For the text-containing cell, return its midpoint in (X, Y) coordinate format. 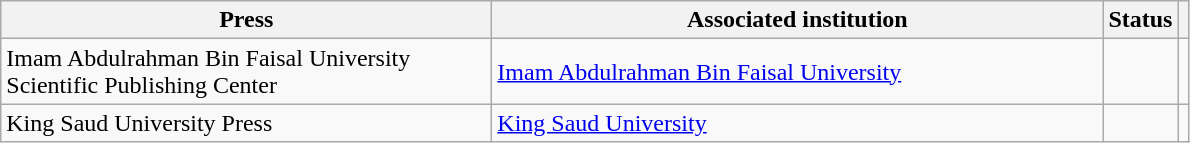
Press (246, 20)
Associated institution (798, 20)
Imam Abdulrahman Bin Faisal University Scientific Publishing Center (246, 72)
King Saud University (798, 123)
King Saud University Press (246, 123)
Status (1140, 20)
Imam Abdulrahman Bin Faisal University (798, 72)
